For the text-containing cell, return its midpoint in (X, Y) coordinate format. 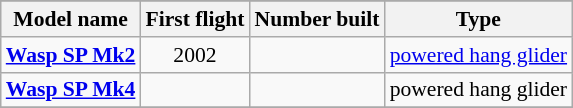
Wasp SP Mk2 (71, 55)
Model name (71, 19)
Type (479, 19)
Number built (316, 19)
Wasp SP Mk4 (71, 90)
First flight (194, 19)
2002 (194, 55)
